Pinpoint the cell where the given text exists, returning its [X, Y] midpoint coordinate. 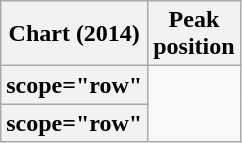
Peakposition [194, 34]
Chart (2014) [74, 34]
